Pinpoint the cell where the given text exists, returning its (x, y) midpoint coordinate. 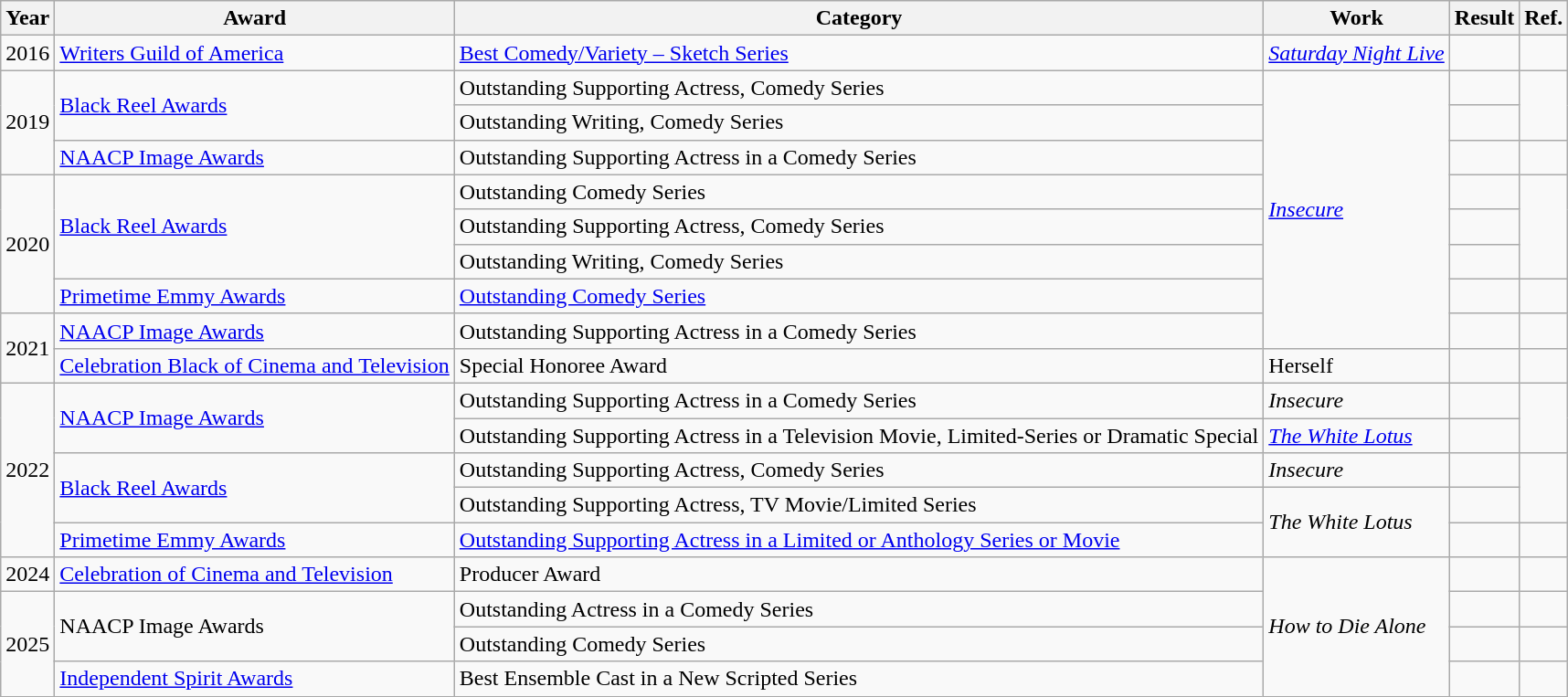
Ref. (1544, 18)
2016 (27, 53)
Independent Spirit Awards (255, 679)
Award (255, 18)
Celebration Black of Cinema and Television (255, 365)
Best Ensemble Cast in a New Scripted Series (859, 679)
Herself (1357, 365)
Work (1357, 18)
Outstanding Supporting Actress, TV Movie/Limited Series (859, 505)
Celebration of Cinema and Television (255, 575)
Best Comedy/Variety – Sketch Series (859, 53)
2022 (27, 470)
Special Honoree Award (859, 365)
Outstanding Supporting Actress in a Television Movie, Limited-Series or Dramatic Special (859, 436)
2020 (27, 244)
2024 (27, 575)
How to Die Alone (1357, 627)
2019 (27, 122)
2021 (27, 348)
Saturday Night Live (1357, 53)
Outstanding Supporting Actress in a Limited or Anthology Series or Movie (859, 540)
Producer Award (859, 575)
Outstanding Actress in a Comedy Series (859, 609)
Category (859, 18)
Writers Guild of America (255, 53)
Year (27, 18)
2025 (27, 644)
Result (1484, 18)
